For the text-containing cell, return its midpoint in (x, y) coordinate format. 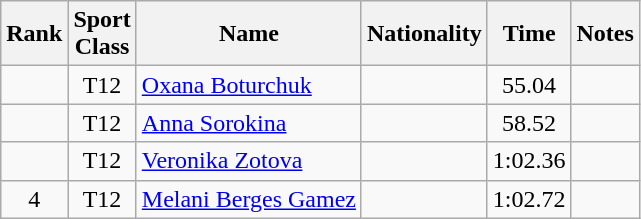
1:02.72 (529, 199)
1:02.36 (529, 161)
Name (248, 34)
55.04 (529, 85)
Time (529, 34)
Melani Berges Gamez (248, 199)
Notes (605, 34)
58.52 (529, 123)
Rank (34, 34)
Oxana Boturchuk (248, 85)
Veronika Zotova (248, 161)
4 (34, 199)
SportClass (102, 34)
Nationality (424, 34)
Anna Sorokina (248, 123)
